Return the [x, y] coordinate for the center point of the cell that contains the specified text.  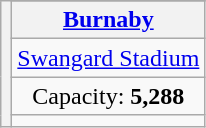
Burnaby [108, 20]
Swangard Stadium [108, 58]
Capacity: 5,288 [108, 96]
